Provide the (x, y) coordinate of the cell's center where the given text is located.  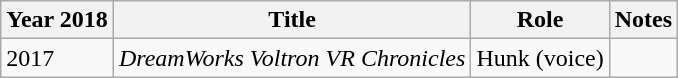
Notes (643, 20)
2017 (58, 58)
Title (292, 20)
Hunk (voice) (540, 58)
DreamWorks Voltron VR Chronicles (292, 58)
Role (540, 20)
Year 2018 (58, 20)
